Search for the cell housing the specified text and yield its [X, Y] center coordinate. 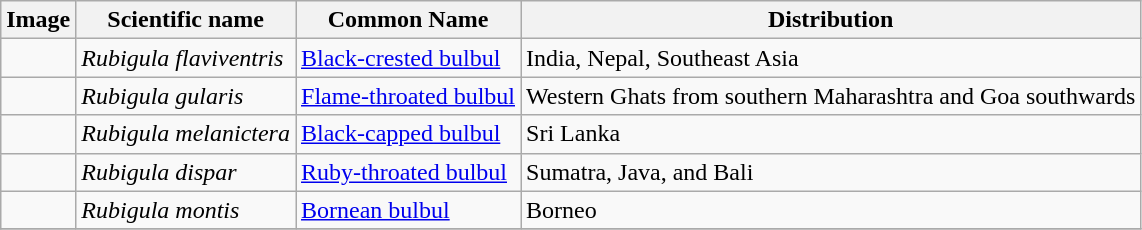
Rubigula melanictera [186, 134]
Rubigula flaviventris [186, 58]
Western Ghats from southern Maharashtra and Goa southwards [831, 96]
Rubigula gularis [186, 96]
Sri Lanka [831, 134]
Flame-throated bulbul [408, 96]
Ruby-throated bulbul [408, 172]
Black-capped bulbul [408, 134]
Black-crested bulbul [408, 58]
Image [38, 20]
Rubigula montis [186, 210]
Borneo [831, 210]
Common Name [408, 20]
Bornean bulbul [408, 210]
Sumatra, Java, and Bali [831, 172]
Rubigula dispar [186, 172]
India, Nepal, Southeast Asia [831, 58]
Scientific name [186, 20]
Distribution [831, 20]
